Locate the cell with the specified text and output its [X, Y] center coordinate. 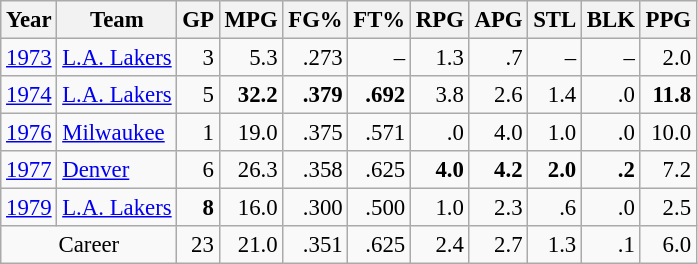
1974 [29, 95]
1979 [29, 208]
GP [198, 20]
.7 [498, 58]
23 [198, 245]
BLK [612, 20]
3.8 [440, 95]
.358 [316, 170]
6 [198, 170]
26.3 [251, 170]
1 [198, 133]
Denver [117, 170]
Team [117, 20]
.692 [380, 95]
.1 [612, 245]
Year [29, 20]
.375 [316, 133]
.6 [555, 208]
.379 [316, 95]
.273 [316, 58]
16.0 [251, 208]
2.6 [498, 95]
Milwaukee [117, 133]
FT% [380, 20]
MPG [251, 20]
RPG [440, 20]
21.0 [251, 245]
1.4 [555, 95]
5.3 [251, 58]
PPG [668, 20]
STL [555, 20]
10.0 [668, 133]
32.2 [251, 95]
11.8 [668, 95]
.351 [316, 245]
1973 [29, 58]
2.4 [440, 245]
Career [89, 245]
.500 [380, 208]
.300 [316, 208]
APG [498, 20]
.2 [612, 170]
6.0 [668, 245]
19.0 [251, 133]
7.2 [668, 170]
1977 [29, 170]
FG% [316, 20]
2.5 [668, 208]
2.7 [498, 245]
.571 [380, 133]
3 [198, 58]
2.3 [498, 208]
4.2 [498, 170]
5 [198, 95]
8 [198, 208]
1976 [29, 133]
